Extract the [x, y] coordinate from the center of the cell holding the provided text.  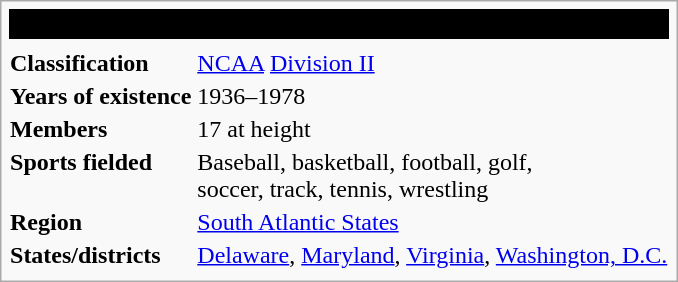
Classification [101, 63]
1936–1978 [432, 96]
South Atlantic States [432, 222]
Delaware, Maryland, Virginia, Washington, D.C. [432, 255]
Years of existence [101, 96]
States/districts [101, 255]
17 at height [432, 129]
Region [101, 222]
Members [101, 129]
Sports fielded [101, 176]
NCAA Division II [432, 63]
Baseball, basketball, football, golf, soccer, track, tennis, wrestling [432, 176]
Mason–Dixon Conference [339, 24]
